Extract the [x, y] coordinate from the center of the cell holding the provided text.  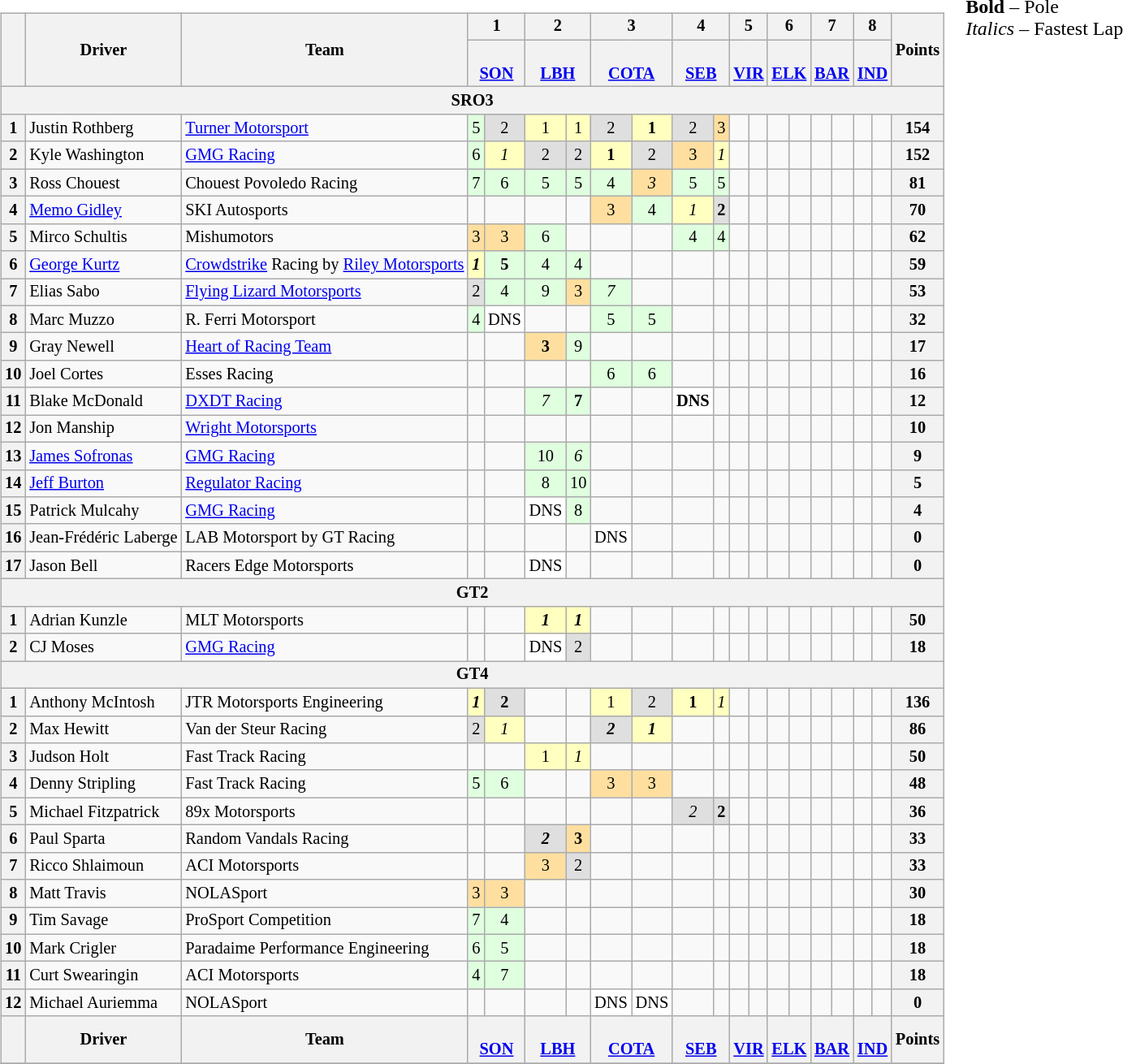
Turner Motorsport [325, 128]
Chouest Povoledo Racing [325, 183]
Mirco Schultis [103, 237]
Judson Holt [103, 757]
Heart of Racing Team [325, 347]
Mishumotors [325, 237]
Anthony McIntosh [103, 702]
Kyle Washington [103, 155]
Crowdstrike Racing by Riley Motorsports [325, 265]
Memo Gidley [103, 210]
Gray Newell [103, 347]
Marc Muzzo [103, 319]
89x Motorsports [325, 811]
36 [918, 811]
CJ Moses [103, 647]
Jeff Burton [103, 483]
13 [13, 456]
GT2 [473, 593]
Esses Racing [325, 374]
Random Vandals Racing [325, 839]
Ricco Shlaimoun [103, 866]
Curt Swearingin [103, 975]
136 [918, 702]
Flying Lizard Motorsports [325, 292]
Racers Edge Motorsports [325, 565]
154 [918, 128]
Justin Rothberg [103, 128]
86 [918, 729]
Max Hewitt [103, 729]
DXDT Racing [325, 401]
14 [13, 483]
ProSport Competition [325, 921]
SRO3 [473, 101]
48 [918, 784]
Adrian Kunzle [103, 620]
Blake McDonald [103, 401]
JTR Motorsports Engineering [325, 702]
81 [918, 183]
Jean-Frédéric Laberge [103, 538]
Tim Savage [103, 921]
152 [918, 155]
Paradaime Performance Engineering [325, 948]
Elias Sabo [103, 292]
Mark Crigler [103, 948]
15 [13, 511]
Patrick Mulcahy [103, 511]
32 [918, 319]
Michael Fitzpatrick [103, 811]
Wright Motorsports [325, 429]
Jason Bell [103, 565]
Denny Stripling [103, 784]
SKI Autosports [325, 210]
Paul Sparta [103, 839]
Ross Chouest [103, 183]
GT4 [473, 675]
Matt Travis [103, 893]
Joel Cortes [103, 374]
62 [918, 237]
59 [918, 265]
R. Ferri Motorsport [325, 319]
53 [918, 292]
James Sofronas [103, 456]
Van der Steur Racing [325, 729]
70 [918, 210]
Regulator Racing [325, 483]
MLT Motorsports [325, 620]
Jon Manship [103, 429]
LAB Motorsport by GT Racing [325, 538]
Michael Auriemma [103, 1003]
30 [918, 893]
George Kurtz [103, 265]
